Detect which cell encompasses the target text, then output its [X, Y] center coordinate. 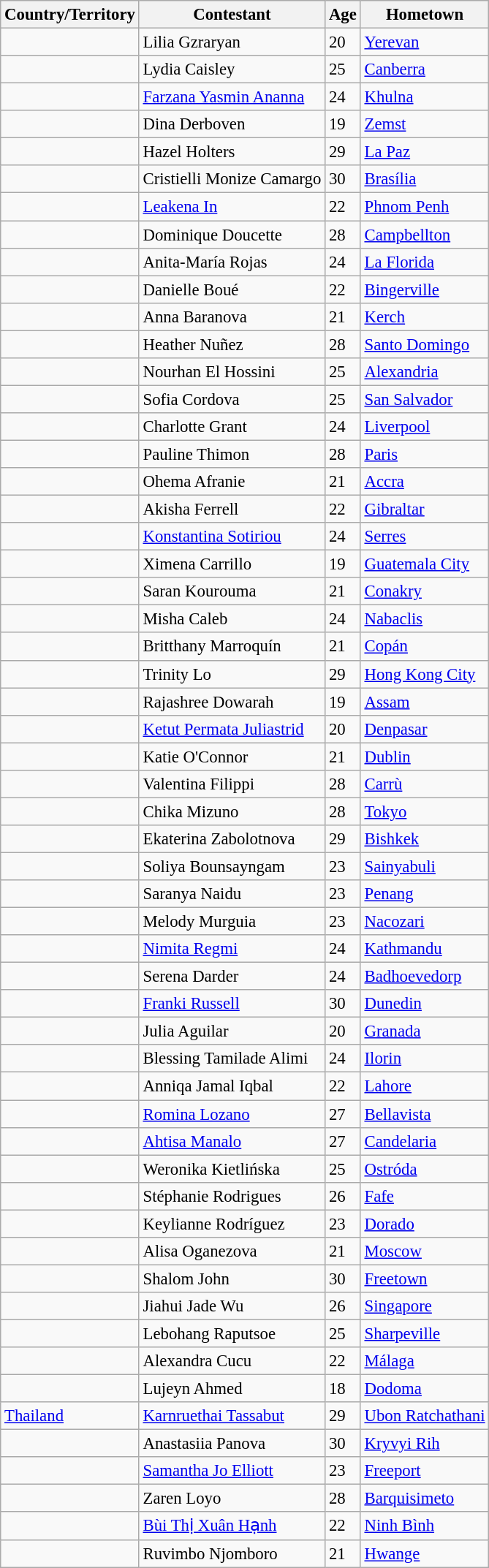
Ubon Ratchathani [425, 1416]
Assam [425, 702]
Sainyabuli [425, 866]
Leakena In [232, 207]
Thailand [70, 1416]
Ekaterina Zabolotnova [232, 839]
Dunedin [425, 1004]
Tokyo [425, 811]
Santo Domingo [425, 344]
Julia Aguilar [232, 1031]
Serres [425, 537]
Danielle Boué [232, 289]
Campbellton [425, 235]
San Salvador [425, 399]
Contestant [232, 15]
Lydia Caisley [232, 69]
Guatemala City [425, 564]
Hometown [425, 15]
Ahtisa Manalo [232, 1141]
Málaga [425, 1361]
Fafe [425, 1196]
Nacozari [425, 922]
Candelaria [425, 1141]
Bingerville [425, 289]
Barquisimeto [425, 1499]
Saran Kourouma [232, 591]
Country/Territory [70, 15]
Weronika Kietlińska [232, 1169]
Alexandra Cucu [232, 1361]
Farzana Yasmin Ananna [232, 97]
Anita-María Rojas [232, 262]
Zaren Loyo [232, 1499]
Dominique Doucette [232, 235]
Nourhan El Hossini [232, 372]
Kathmandu [425, 949]
Alexandria [425, 372]
Chika Mizuno [232, 811]
Khulna [425, 97]
Penang [425, 894]
Liverpool [425, 427]
Badhoevedorp [425, 977]
Lebohang Raputsoe [232, 1333]
Misha Caleb [232, 619]
Gibraltar [425, 510]
Kryvyi Rih [425, 1444]
Lahore [425, 1086]
Serena Darder [232, 977]
Bùi Thị Xuân Hạnh [232, 1526]
Pauline Thimon [232, 454]
Trinity Lo [232, 674]
Jiahui Jade Wu [232, 1306]
Ninh Bình [425, 1526]
Zemst [425, 124]
Keylianne Rodríguez [232, 1224]
Sharpeville [425, 1333]
Samantha Jo Elliott [232, 1471]
Carrù [425, 784]
Brasília [425, 179]
Accra [425, 482]
Katie O'Connor [232, 757]
Phnom Penh [425, 207]
Singapore [425, 1306]
Denpasar [425, 729]
Conakry [425, 591]
Blessing Tamilade Alimi [232, 1059]
Nimita Regmi [232, 949]
Freeport [425, 1471]
Melody Murguia [232, 922]
Britthany Marroquín [232, 647]
Anna Baranova [232, 317]
Paris [425, 454]
Granada [425, 1031]
Karnruethai Tassabut [232, 1416]
Lujeyn Ahmed [232, 1389]
Valentina Filippi [232, 784]
Hong Kong City [425, 674]
Dodoma [425, 1389]
Bellavista [425, 1114]
Lilia Gzraryan [232, 42]
La Florida [425, 262]
Shalom John [232, 1279]
Ximena Carrillo [232, 564]
Hazel Holters [232, 152]
Hwange [425, 1553]
Romina Lozano [232, 1114]
Ruvimbo Njomboro [232, 1553]
Age [344, 15]
Cristielli Monize Camargo [232, 179]
Yerevan [425, 42]
Canberra [425, 69]
Ohema Afranie [232, 482]
Freetown [425, 1279]
Charlotte Grant [232, 427]
Anniqa Jamal Iqbal [232, 1086]
Moscow [425, 1251]
Ketut Permata Juliastrid [232, 729]
Stéphanie Rodrigues [232, 1196]
Ilorin [425, 1059]
Dorado [425, 1224]
Alisa Oganezova [232, 1251]
Konstantina Sotiriou [232, 537]
Sofia Cordova [232, 399]
18 [344, 1389]
Dina Derboven [232, 124]
Bishkek [425, 839]
Franki Russell [232, 1004]
Nabaclis [425, 619]
La Paz [425, 152]
Saranya Naidu [232, 894]
Rajashree Dowarah [232, 702]
Ostróda [425, 1169]
Dublin [425, 757]
Anastasiia Panova [232, 1444]
Kerch [425, 317]
Akisha Ferrell [232, 510]
Heather Nuñez [232, 344]
Copán [425, 647]
Soliya Bounsayngam [232, 866]
